Pinpoint the cell where the given text exists, returning its (X, Y) midpoint coordinate. 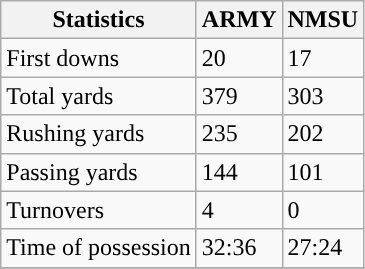
Turnovers (99, 210)
Time of possession (99, 248)
Passing yards (99, 172)
27:24 (323, 248)
17 (323, 58)
144 (239, 172)
4 (239, 210)
0 (323, 210)
20 (239, 58)
Rushing yards (99, 134)
303 (323, 96)
First downs (99, 58)
101 (323, 172)
ARMY (239, 20)
32:36 (239, 248)
202 (323, 134)
Statistics (99, 20)
235 (239, 134)
NMSU (323, 20)
Total yards (99, 96)
379 (239, 96)
